Search for the cell housing the specified text and yield its [x, y] center coordinate. 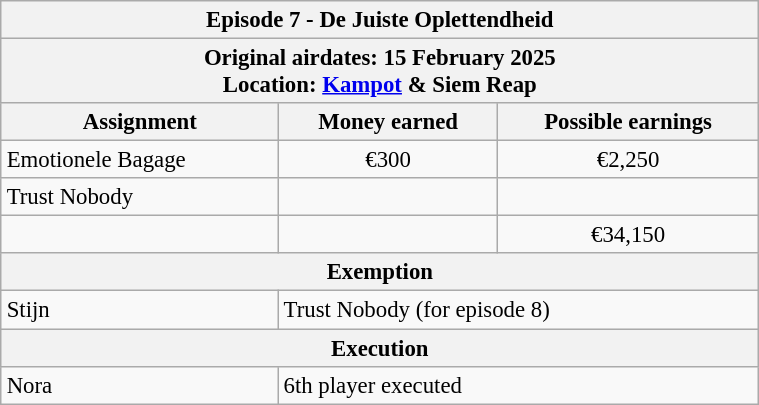
Assignment [140, 122]
6th player executed [518, 385]
Emotionele Bagage [140, 160]
Exemption [380, 272]
€2,250 [628, 160]
Original airdates: 15 February 2025Location: Kampot & Siem Reap [380, 70]
Possible earnings [628, 122]
€34,150 [628, 235]
Trust Nobody [140, 197]
Execution [380, 347]
Nora [140, 385]
Episode 7 - De Juiste Oplettendheid [380, 20]
Stijn [140, 310]
€300 [388, 160]
Money earned [388, 122]
Trust Nobody (for episode 8) [518, 310]
